Scan for the cell matching the given text and deliver its (X, Y) coordinate at center. 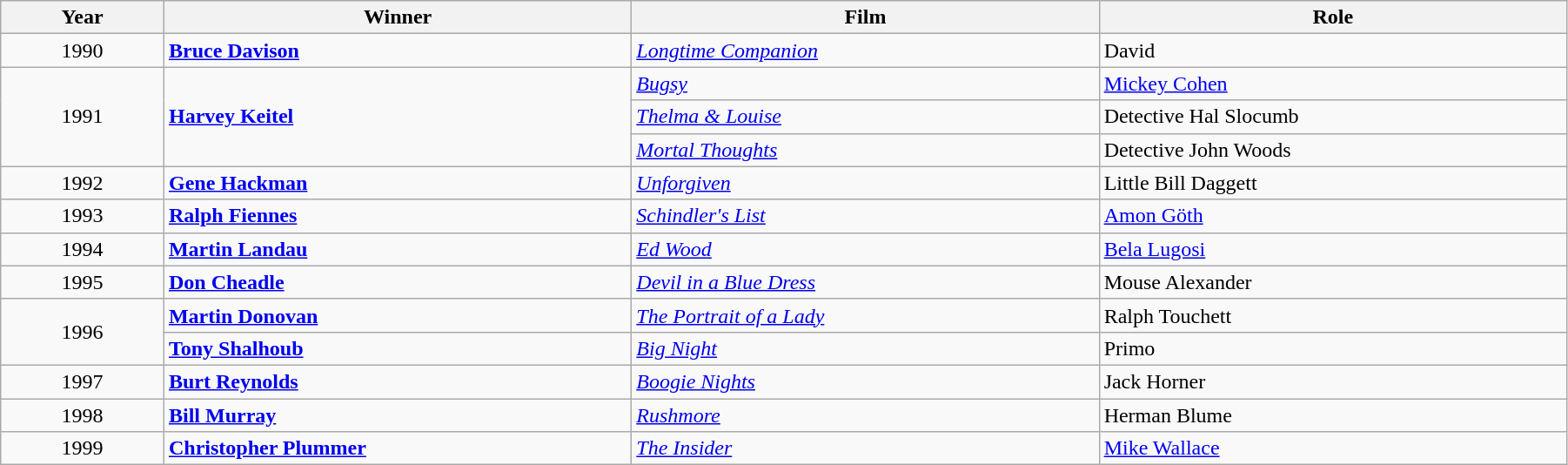
Tony Shalhoub (397, 348)
Bugsy (865, 84)
1993 (83, 216)
Mickey Cohen (1333, 84)
Detective Hal Slocumb (1333, 117)
Harvey Keitel (397, 117)
Don Cheadle (397, 282)
1996 (83, 332)
The Portrait of a Lady (865, 315)
1999 (83, 448)
Rushmore (865, 415)
Burt Reynolds (397, 381)
Ed Wood (865, 249)
Winner (397, 17)
1990 (83, 51)
Bela Lugosi (1333, 249)
1994 (83, 249)
Jack Horner (1333, 381)
Boogie Nights (865, 381)
Bruce Davison (397, 51)
Mike Wallace (1333, 448)
1991 (83, 117)
Devil in a Blue Dress (865, 282)
Little Bill Daggett (1333, 183)
1997 (83, 381)
Bill Murray (397, 415)
Mortal Thoughts (865, 150)
1992 (83, 183)
Herman Blume (1333, 415)
Role (1333, 17)
Martin Donovan (397, 315)
Film (865, 17)
Christopher Plummer (397, 448)
Mouse Alexander (1333, 282)
Year (83, 17)
Big Night (865, 348)
Longtime Companion (865, 51)
Amon Göth (1333, 216)
Unforgiven (865, 183)
1998 (83, 415)
Gene Hackman (397, 183)
Ralph Touchett (1333, 315)
Primo (1333, 348)
The Insider (865, 448)
Martin Landau (397, 249)
1995 (83, 282)
Ralph Fiennes (397, 216)
Thelma & Louise (865, 117)
Schindler's List (865, 216)
David (1333, 51)
Detective John Woods (1333, 150)
